Return the [X, Y] coordinate for the center point of the cell that contains the specified text.  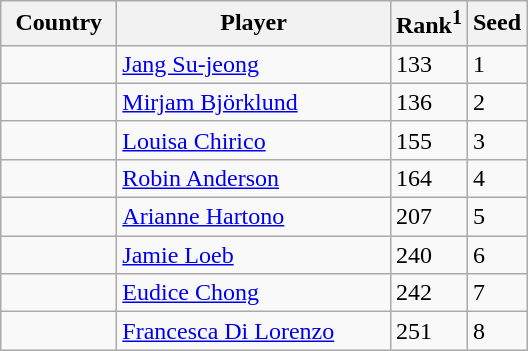
Francesca Di Lorenzo [254, 331]
8 [496, 331]
Louisa Chirico [254, 140]
164 [428, 178]
242 [428, 293]
Eudice Chong [254, 293]
Robin Anderson [254, 178]
1 [496, 64]
251 [428, 331]
240 [428, 255]
155 [428, 140]
Rank1 [428, 24]
Mirjam Björklund [254, 102]
133 [428, 64]
Seed [496, 24]
3 [496, 140]
Jamie Loeb [254, 255]
5 [496, 217]
6 [496, 255]
Jang Su-jeong [254, 64]
2 [496, 102]
Country [59, 24]
7 [496, 293]
207 [428, 217]
Arianne Hartono [254, 217]
Player [254, 24]
4 [496, 178]
136 [428, 102]
